Search for the cell housing the specified text and yield its [X, Y] center coordinate. 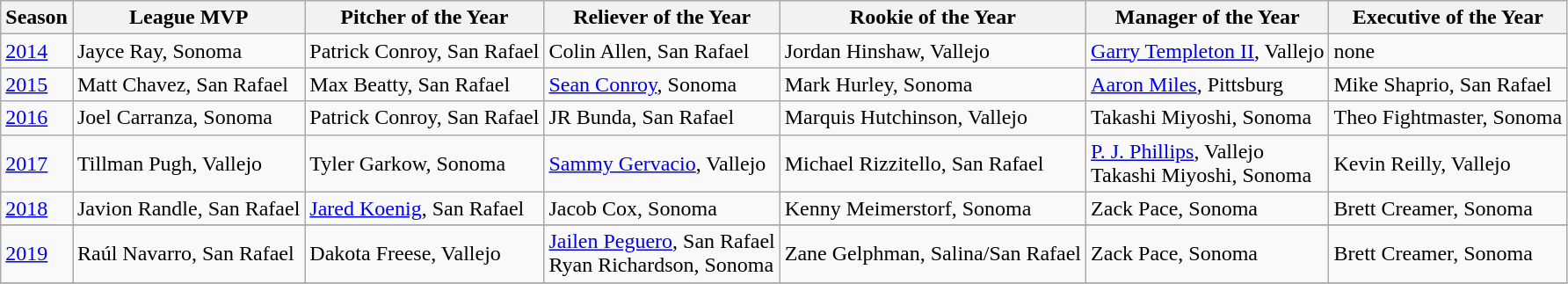
Reliever of the Year [662, 18]
Michael Rizzitello, San Rafael [933, 164]
Jailen Peguero, San Rafael Ryan Richardson, Sonoma [662, 253]
Aaron Miles, Pittsburg [1208, 84]
Javion Randle, San Rafael [188, 208]
Jared Koenig, San Rafael [425, 208]
Executive of the Year [1448, 18]
2018 [37, 208]
Zane Gelphman, Salina/San Rafael [933, 253]
Kenny Meimerstorf, Sonoma [933, 208]
2014 [37, 51]
Pitcher of the Year [425, 18]
Colin Allen, San Rafael [662, 51]
Joel Carranza, Sonoma [188, 118]
League MVP [188, 18]
Sean Conroy, Sonoma [662, 84]
Dakota Freese, Vallejo [425, 253]
Jayce Ray, Sonoma [188, 51]
Raúl Navarro, San Rafael [188, 253]
Matt Chavez, San Rafael [188, 84]
Tillman Pugh, Vallejo [188, 164]
JR Bunda, San Rafael [662, 118]
2017 [37, 164]
Theo Fightmaster, Sonoma [1448, 118]
Mark Hurley, Sonoma [933, 84]
none [1448, 51]
Marquis Hutchinson, Vallejo [933, 118]
Mike Shaprio, San Rafael [1448, 84]
Manager of the Year [1208, 18]
2016 [37, 118]
Takashi Miyoshi, Sonoma [1208, 118]
Garry Templeton II, Vallejo [1208, 51]
Season [37, 18]
P. J. Phillips, Vallejo Takashi Miyoshi, Sonoma [1208, 164]
Kevin Reilly, Vallejo [1448, 164]
2019 [37, 253]
Jordan Hinshaw, Vallejo [933, 51]
Max Beatty, San Rafael [425, 84]
2015 [37, 84]
Jacob Cox, Sonoma [662, 208]
Rookie of the Year [933, 18]
Sammy Gervacio, Vallejo [662, 164]
Tyler Garkow, Sonoma [425, 164]
